Return (x, y) of the center of cell containing provided text 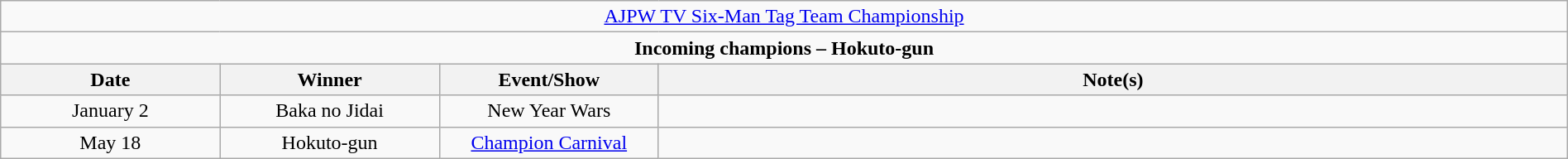
New Year Wars (549, 111)
Winner (329, 79)
Event/Show (549, 79)
Champion Carnival (549, 142)
Incoming champions – Hokuto-gun (784, 48)
AJPW TV Six-Man Tag Team Championship (784, 17)
January 2 (111, 111)
Hokuto-gun (329, 142)
May 18 (111, 142)
Note(s) (1113, 79)
Baka no Jidai (329, 111)
Date (111, 79)
